Extract the [x, y] coordinate from the center of the cell holding the provided text.  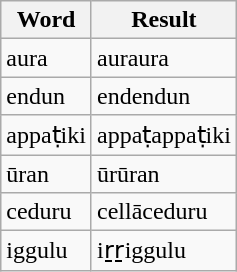
ūrūran [164, 173]
auraura [164, 58]
ūran [46, 173]
appaṭiki [46, 135]
aura [46, 58]
cellāceduru [164, 212]
endun [46, 96]
ceduru [46, 212]
appaṭappaṭiki [164, 135]
iggulu [46, 251]
Word [46, 20]
iṟṟiggulu [164, 251]
endendun [164, 96]
Result [164, 20]
